Identify which cell holds the provided text, then report its (X, Y) central coordinate. 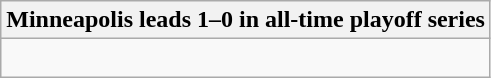
Minneapolis leads 1–0 in all-time playoff series (246, 20)
